Identify which cell holds the provided text, then report its (X, Y) central coordinate. 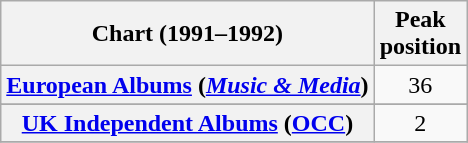
36 (420, 85)
European Albums (Music & Media) (188, 85)
UK Independent Albums (OCC) (188, 123)
Peakposition (420, 34)
Chart (1991–1992) (188, 34)
2 (420, 123)
